Determine the (X, Y) coordinate at the center of the cell enclosing the given text.  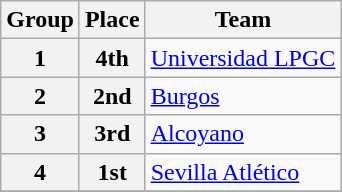
Universidad LPGC (243, 58)
Group (40, 20)
3 (40, 134)
2 (40, 96)
2nd (112, 96)
Burgos (243, 96)
1st (112, 172)
Sevilla Atlético (243, 172)
4 (40, 172)
Team (243, 20)
4th (112, 58)
1 (40, 58)
Place (112, 20)
3rd (112, 134)
Alcoyano (243, 134)
